For the text-containing cell, return its midpoint in (X, Y) coordinate format. 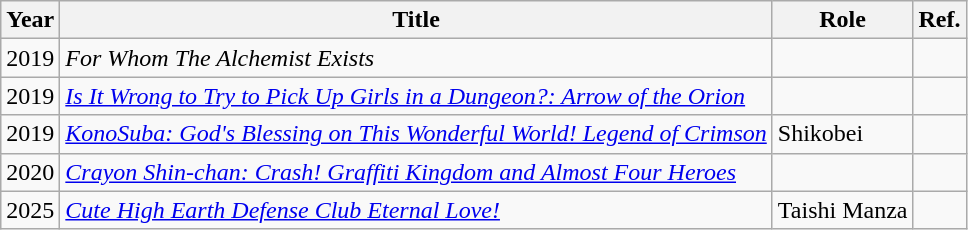
For Whom The Alchemist Exists (416, 58)
Shikobei (842, 134)
2025 (30, 210)
Is It Wrong to Try to Pick Up Girls in a Dungeon?: Arrow of the Orion (416, 96)
Ref. (940, 20)
Role (842, 20)
Title (416, 20)
KonoSuba: God's Blessing on This Wonderful World! Legend of Crimson (416, 134)
Year (30, 20)
Cute High Earth Defense Club Eternal Love! (416, 210)
2020 (30, 172)
Taishi Manza (842, 210)
Crayon Shin-chan: Crash! Graffiti Kingdom and Almost Four Heroes (416, 172)
